Find where the given text appears and provide that cell's center as (x, y) coordinate. 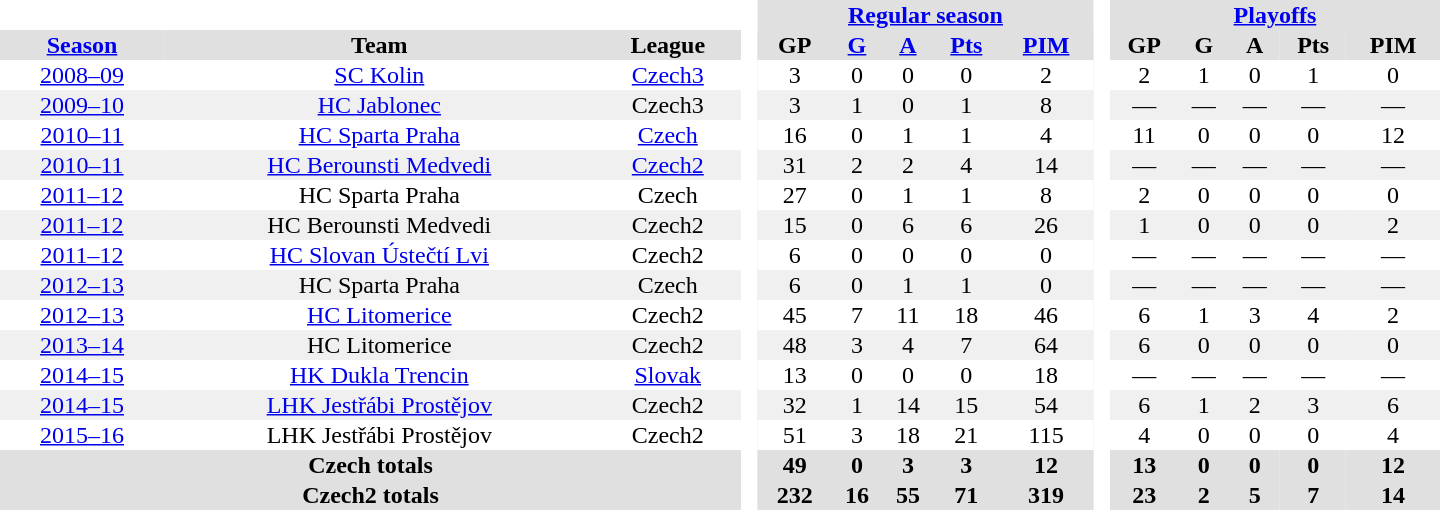
115 (1046, 435)
Czech totals (370, 465)
HC Slovan Ústečtí Lvi (380, 255)
5 (1254, 495)
27 (795, 195)
Slovak (668, 375)
HK Dukla Trencin (380, 375)
49 (795, 465)
54 (1046, 405)
2008–09 (82, 75)
2015–16 (82, 435)
Team (380, 45)
32 (795, 405)
48 (795, 345)
Regular season (926, 15)
SC Kolin (380, 75)
2013–14 (82, 345)
45 (795, 315)
2009–10 (82, 105)
46 (1046, 315)
26 (1046, 225)
71 (966, 495)
51 (795, 435)
55 (908, 495)
31 (795, 165)
21 (966, 435)
Playoffs (1275, 15)
Season (82, 45)
232 (795, 495)
319 (1046, 495)
64 (1046, 345)
HC Jablonec (380, 105)
Czech2 totals (370, 495)
League (668, 45)
23 (1144, 495)
